Locate the cell with the specified text and output its (x, y) center coordinate. 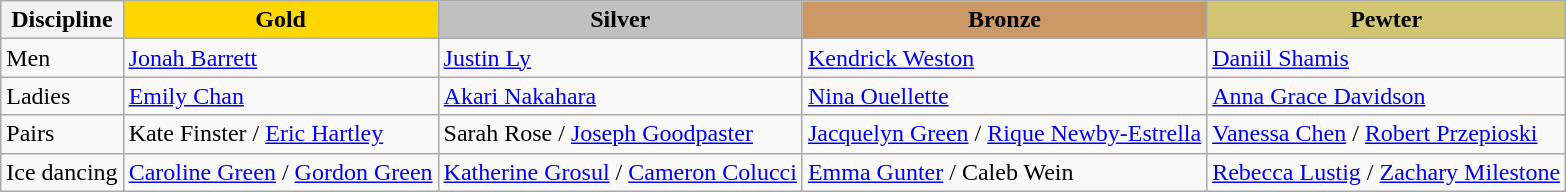
Pairs (62, 134)
Discipline (62, 20)
Silver (620, 20)
Men (62, 58)
Sarah Rose / Joseph Goodpaster (620, 134)
Ice dancing (62, 172)
Bronze (1004, 20)
Jonah Barrett (280, 58)
Akari Nakahara (620, 96)
Justin Ly (620, 58)
Nina Ouellette (1004, 96)
Kate Finster / Eric Hartley (280, 134)
Emma Gunter / Caleb Wein (1004, 172)
Ladies (62, 96)
Rebecca Lustig / Zachary Milestone (1386, 172)
Anna Grace Davidson (1386, 96)
Katherine Grosul / Cameron Colucci (620, 172)
Kendrick Weston (1004, 58)
Caroline Green / Gordon Green (280, 172)
Emily Chan (280, 96)
Pewter (1386, 20)
Gold (280, 20)
Jacquelyn Green / Rique Newby-Estrella (1004, 134)
Vanessa Chen / Robert Przepioski (1386, 134)
Daniil Shamis (1386, 58)
